Detect which cell encompasses the target text, then output its (X, Y) center coordinate. 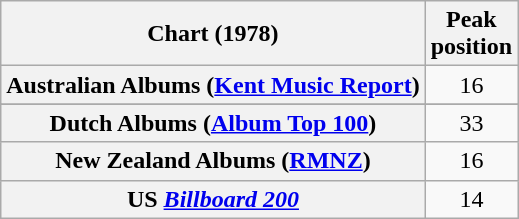
New Zealand Albums (RMNZ) (213, 161)
Australian Albums (Kent Music Report) (213, 85)
33 (471, 123)
Dutch Albums (Album Top 100) (213, 123)
Chart (1978) (213, 34)
14 (471, 199)
US Billboard 200 (213, 199)
Peak position (471, 34)
